Detect which cell encompasses the target text, then output its [x, y] center coordinate. 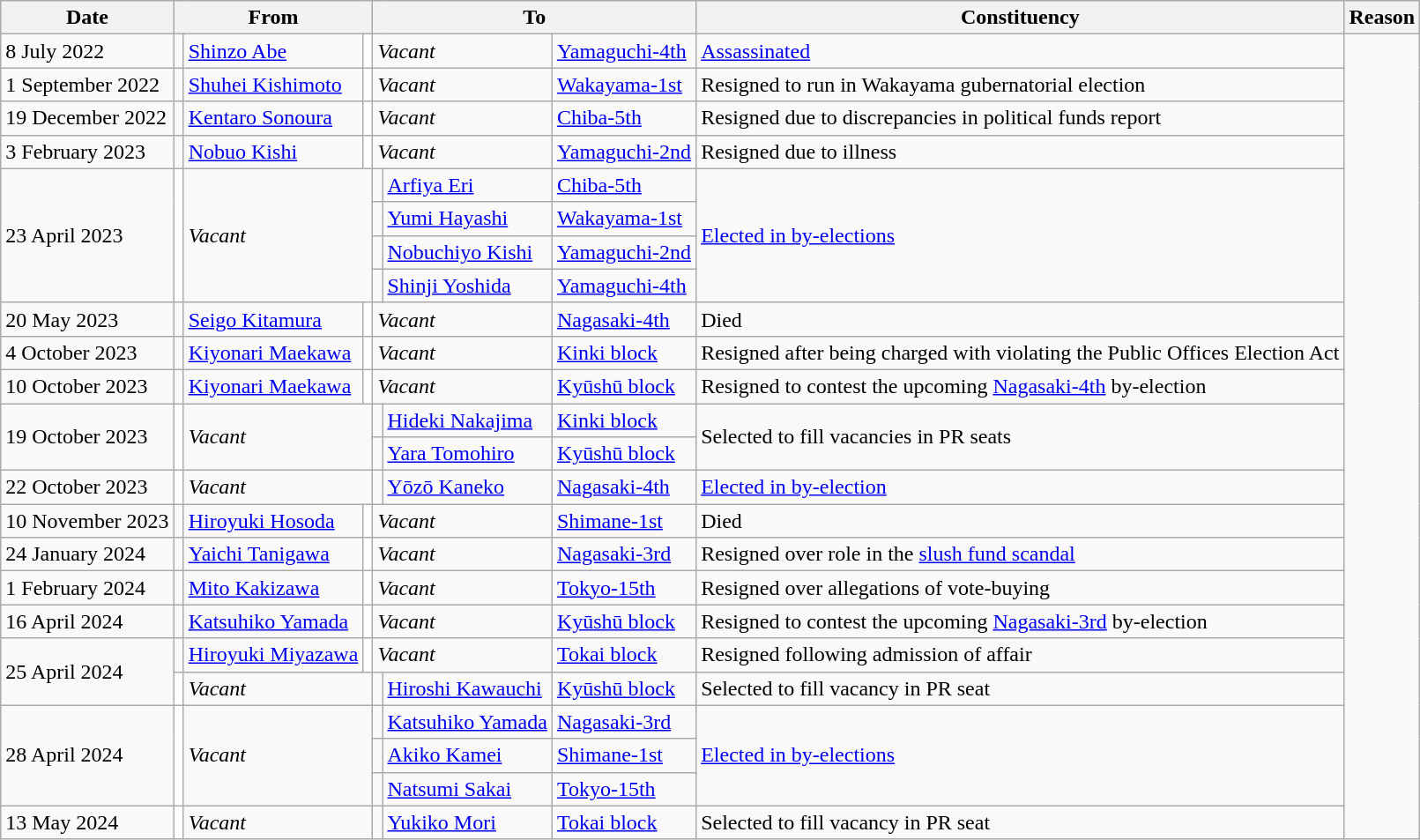
Resigned to contest the upcoming Nagasaki-3rd by-election [1021, 621]
Assassinated [1021, 51]
Reason [1382, 18]
Resigned after being charged with violating the Public Offices Election Act [1021, 353]
Resigned to run in Wakayama gubernatorial election [1021, 85]
Selected to fill vacancies in PR seats [1021, 437]
Nobuchiyo Kishi [467, 252]
Yōzō Kaneko [467, 487]
20 May 2023 [87, 319]
Arfiya Eri [467, 185]
Elected in by-election [1021, 487]
Kentaro Sonoura [273, 118]
8 July 2022 [87, 51]
From [273, 18]
Resigned due to discrepancies in political funds report [1021, 118]
Date [87, 18]
16 April 2024 [87, 621]
Resigned over role in the slush fund scandal [1021, 554]
Shinzo Abe [273, 51]
Shinji Yoshida [467, 286]
Hiroyuki Miyazawa [273, 655]
13 May 2024 [87, 822]
Nobuo Kishi [273, 152]
Mito Kakizawa [273, 588]
Akiko Kamei [467, 755]
Yukiko Mori [467, 822]
19 October 2023 [87, 437]
10 November 2023 [87, 521]
19 December 2022 [87, 118]
Resigned over allegations of vote-buying [1021, 588]
Yara Tomohiro [467, 454]
Hiroyuki Hosoda [273, 521]
24 January 2024 [87, 554]
4 October 2023 [87, 353]
28 April 2024 [87, 755]
Resigned to contest the upcoming Nagasaki-4th by-election [1021, 386]
10 October 2023 [87, 386]
Seigo Kitamura [273, 319]
Natsumi Sakai [467, 789]
Hiroshi Kawauchi [467, 688]
Shuhei Kishimoto [273, 85]
Hideki Nakajima [467, 420]
22 October 2023 [87, 487]
1 February 2024 [87, 588]
Resigned due to illness [1021, 152]
Constituency [1021, 18]
Yumi Hayashi [467, 219]
23 April 2023 [87, 235]
Yaichi Tanigawa [273, 554]
3 February 2023 [87, 152]
Resigned following admission of affair [1021, 655]
25 April 2024 [87, 672]
To [534, 18]
1 September 2022 [87, 85]
